Search for the cell housing the specified text and yield its (X, Y) center coordinate. 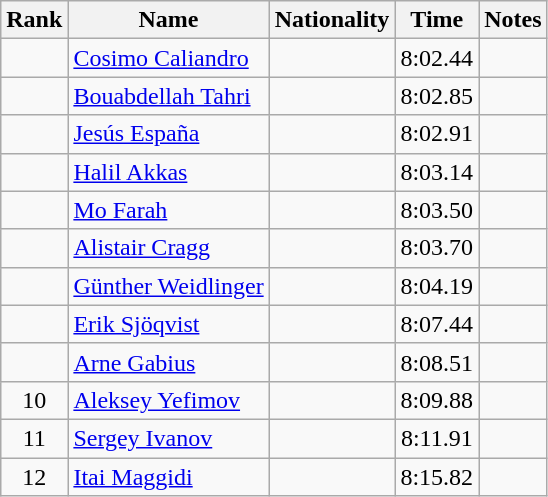
11 (34, 438)
Arne Gabius (168, 362)
Erik Sjöqvist (168, 324)
12 (34, 477)
8:07.44 (437, 324)
8:03.14 (437, 172)
Rank (34, 20)
Cosimo Caliandro (168, 58)
8:03.50 (437, 210)
8:02.44 (437, 58)
Name (168, 20)
Bouabdellah Tahri (168, 96)
Notes (513, 20)
8:02.91 (437, 134)
Halil Akkas (168, 172)
8:08.51 (437, 362)
8:09.88 (437, 400)
Alistair Cragg (168, 248)
Mo Farah (168, 210)
Günther Weidlinger (168, 286)
Aleksey Yefimov (168, 400)
Itai Maggidi (168, 477)
8:03.70 (437, 248)
8:02.85 (437, 96)
8:04.19 (437, 286)
Sergey Ivanov (168, 438)
Nationality (332, 20)
Time (437, 20)
8:15.82 (437, 477)
8:11.91 (437, 438)
10 (34, 400)
Jesús España (168, 134)
